For the text-containing cell, return its midpoint in [X, Y] coordinate format. 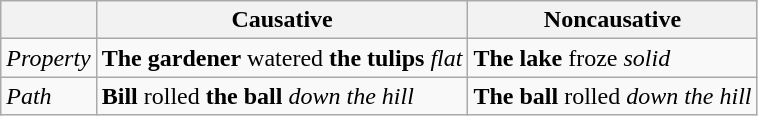
Bill rolled the ball down the hill [282, 96]
The ball rolled down the hill [612, 96]
Causative [282, 20]
Path [48, 96]
Property [48, 58]
The gardener watered the tulips flat [282, 58]
The lake froze solid [612, 58]
Noncausative [612, 20]
